Return [X, Y] of the center of cell containing provided text 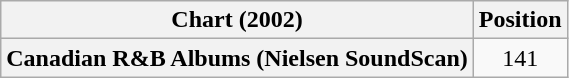
Chart (2002) [238, 20]
Position [520, 20]
141 [520, 58]
Canadian R&B Albums (Nielsen SoundScan) [238, 58]
